Determine the (x, y) coordinate at the center of the cell enclosing the given text.  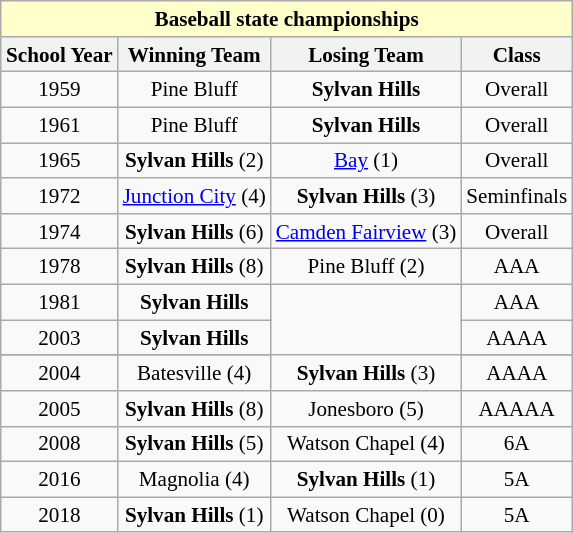
1972 (60, 196)
Sylvan Hills (6) (194, 230)
Class (516, 54)
Bay (1) (366, 160)
Sylvan Hills (2) (194, 160)
1965 (60, 160)
1961 (60, 124)
2004 (60, 372)
Winning Team (194, 54)
2016 (60, 480)
Baseball state championships (286, 18)
Losing Team (366, 54)
2008 (60, 444)
2018 (60, 514)
Batesville (4) (194, 372)
1981 (60, 302)
1978 (60, 266)
Pine Bluff (2) (366, 266)
2005 (60, 408)
Seminfinals (516, 196)
Watson Chapel (0) (366, 514)
Sylvan Hills (5) (194, 444)
School Year (60, 54)
6A (516, 444)
Jonesboro (5) (366, 408)
2003 (60, 338)
Magnolia (4) (194, 480)
Camden Fairview (3) (366, 230)
1974 (60, 230)
1959 (60, 90)
AAAAA (516, 408)
Watson Chapel (4) (366, 444)
Junction City (4) (194, 196)
